For the text-containing cell, return its midpoint in (X, Y) coordinate format. 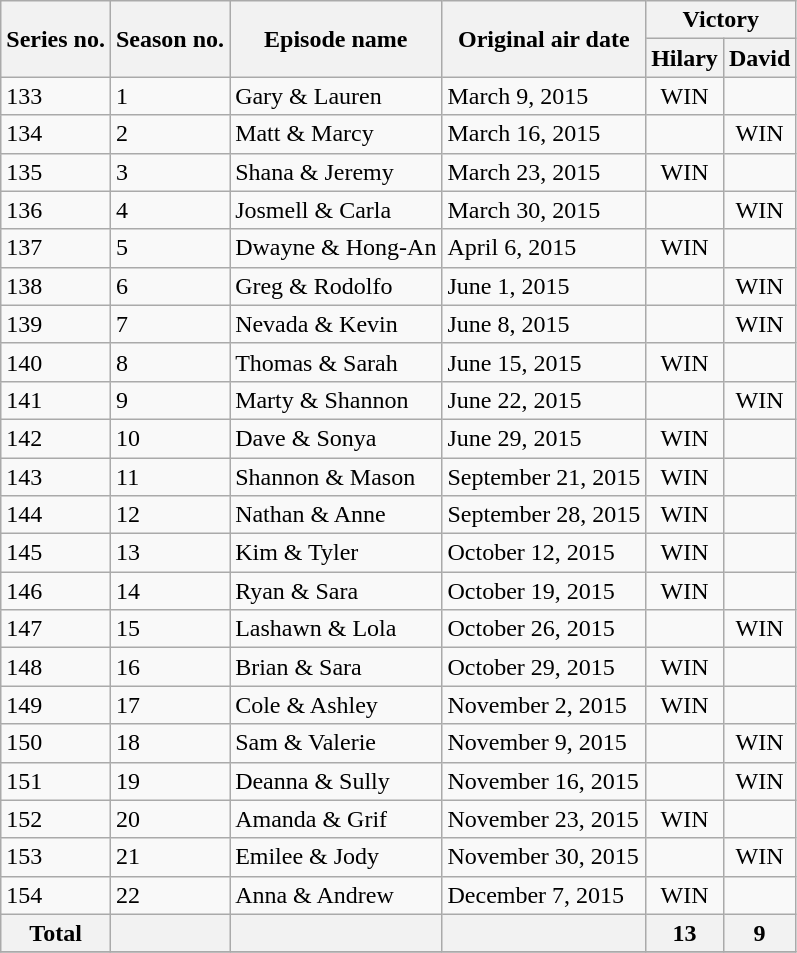
133 (56, 96)
Victory (721, 20)
3 (170, 172)
137 (56, 248)
145 (56, 553)
November 30, 2015 (544, 857)
Marty & Shannon (336, 400)
September 28, 2015 (544, 515)
Dave & Sonya (336, 438)
June 1, 2015 (544, 286)
Nevada & Kevin (336, 324)
Original air date (544, 39)
Cole & Ashley (336, 705)
147 (56, 629)
16 (170, 667)
Nathan & Anne (336, 515)
21 (170, 857)
148 (56, 667)
154 (56, 895)
Anna & Andrew (336, 895)
June 8, 2015 (544, 324)
136 (56, 210)
Sam & Valerie (336, 743)
151 (56, 781)
4 (170, 210)
12 (170, 515)
142 (56, 438)
October 29, 2015 (544, 667)
Kim & Tyler (336, 553)
138 (56, 286)
7 (170, 324)
149 (56, 705)
Season no. (170, 39)
Greg & Rodolfo (336, 286)
2 (170, 134)
Hilary (685, 58)
15 (170, 629)
October 19, 2015 (544, 591)
March 23, 2015 (544, 172)
November 23, 2015 (544, 819)
10 (170, 438)
8 (170, 362)
Matt & Marcy (336, 134)
1 (170, 96)
141 (56, 400)
153 (56, 857)
144 (56, 515)
22 (170, 895)
Brian & Sara (336, 667)
June 29, 2015 (544, 438)
152 (56, 819)
Lashawn & Lola (336, 629)
Total (56, 933)
December 7, 2015 (544, 895)
June 22, 2015 (544, 400)
Emilee & Jody (336, 857)
March 30, 2015 (544, 210)
11 (170, 477)
14 (170, 591)
November 9, 2015 (544, 743)
Ryan & Sara (336, 591)
Series no. (56, 39)
20 (170, 819)
6 (170, 286)
135 (56, 172)
Dwayne & Hong-An (336, 248)
Amanda & Grif (336, 819)
19 (170, 781)
April 6, 2015 (544, 248)
November 2, 2015 (544, 705)
5 (170, 248)
17 (170, 705)
134 (56, 134)
November 16, 2015 (544, 781)
Gary & Lauren (336, 96)
Episode name (336, 39)
139 (56, 324)
March 16, 2015 (544, 134)
Josmell & Carla (336, 210)
150 (56, 743)
David (759, 58)
Thomas & Sarah (336, 362)
140 (56, 362)
Shana & Jeremy (336, 172)
September 21, 2015 (544, 477)
October 12, 2015 (544, 553)
146 (56, 591)
June 15, 2015 (544, 362)
October 26, 2015 (544, 629)
Deanna & Sully (336, 781)
143 (56, 477)
March 9, 2015 (544, 96)
Shannon & Mason (336, 477)
18 (170, 743)
